Search for the cell housing the specified text and yield its (X, Y) center coordinate. 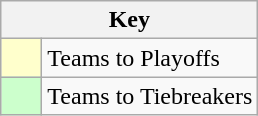
Teams to Playoffs (150, 58)
Key (130, 20)
Teams to Tiebreakers (150, 96)
